From the cell containing the given text, extract its center point as [X, Y] coordinate. 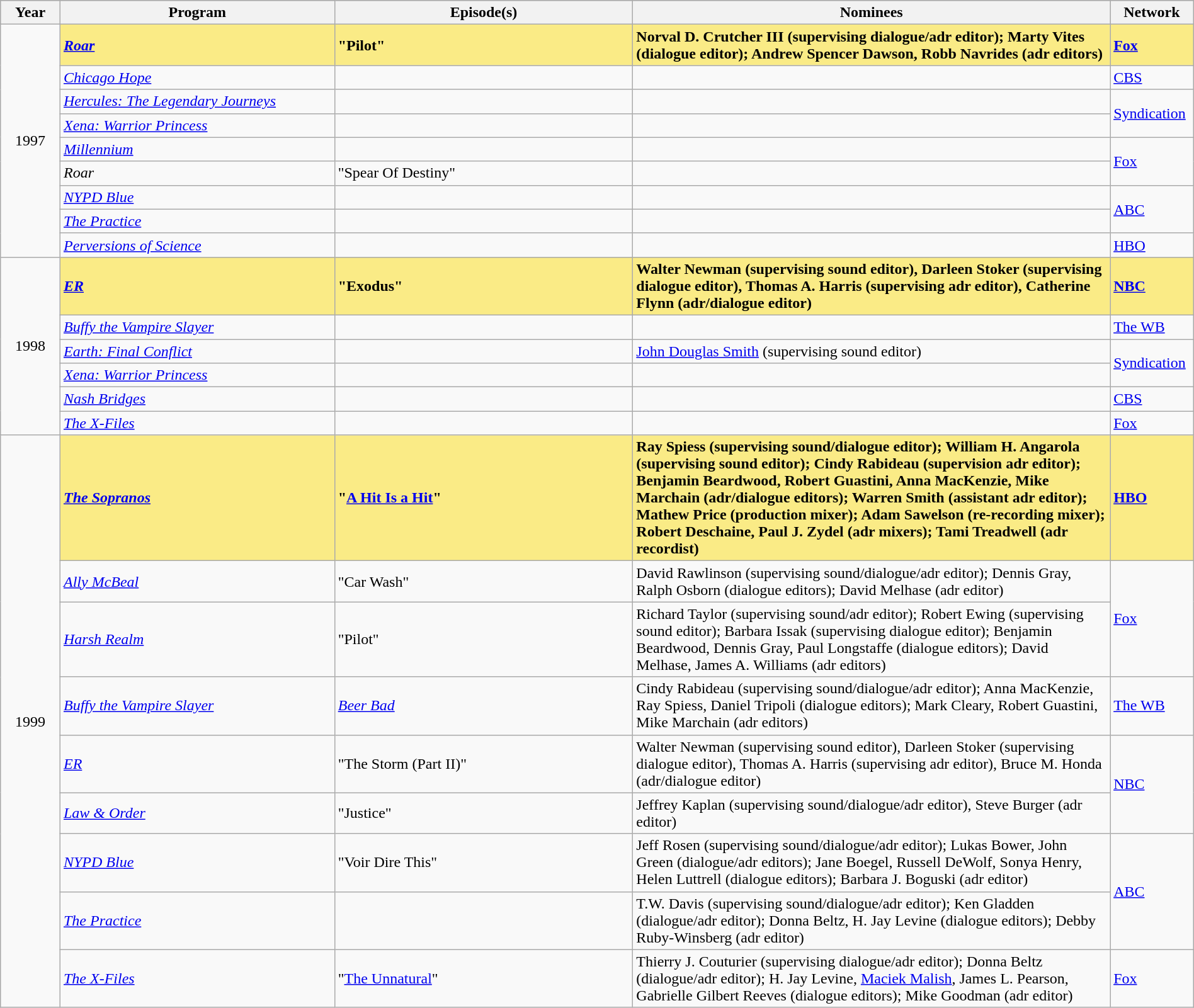
Nash Bridges [197, 399]
Beer Bad [484, 706]
"Voir Dire This" [484, 863]
Law & Order [197, 813]
David Rawlinson (supervising sound/dialogue/adr editor); Dennis Gray, Ralph Osborn (dialogue editors); David Melhase (adr editor) [872, 582]
Norval D. Crutcher III (supervising dialogue/adr editor); Marty Vites (dialogue editor); Andrew Spencer Dawson, Robb Navrides (adr editors) [872, 45]
Hercules: The Legendary Journeys [197, 101]
John Douglas Smith (supervising sound editor) [872, 351]
Harsh Realm [197, 640]
Episode(s) [484, 13]
Jeffrey Kaplan (supervising sound/dialogue/adr editor), Steve Burger (adr editor) [872, 813]
Year [30, 13]
Millennium [197, 149]
Perversions of Science [197, 245]
The Sopranos [197, 498]
"Spear Of Destiny" [484, 173]
"Justice" [484, 813]
Ally McBeal [197, 582]
1997 [30, 141]
"Car Wash" [484, 582]
"The Storm (Part II)" [484, 764]
1999 [30, 722]
"The Unnatural" [484, 978]
"A Hit Is a Hit" [484, 498]
Earth: Final Conflict [197, 351]
1998 [30, 346]
Network [1152, 13]
Program [197, 13]
Nominees [872, 13]
"Exodus" [484, 286]
Chicago Hope [197, 77]
